Return the (X, Y) coordinate for the center point of the cell that contains the specified text.  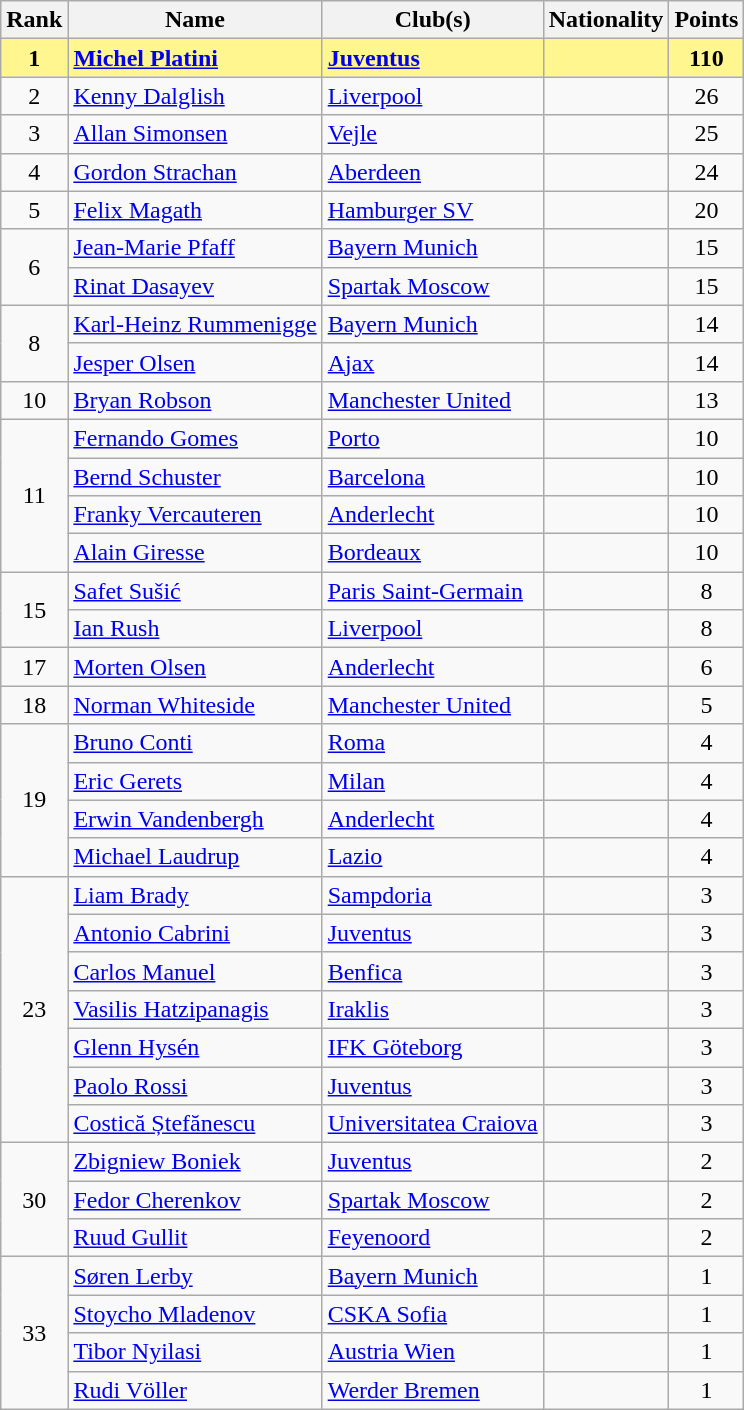
Glenn Hysén (195, 1047)
Safet Sušić (195, 591)
Hamburger SV (432, 210)
Søren Lerby (195, 1276)
Norman Whiteside (195, 705)
Sampdoria (432, 895)
Zbigniew Boniek (195, 1162)
Ian Rush (195, 629)
Paris Saint-Germain (432, 591)
Gordon Strachan (195, 172)
CSKA Sofia (432, 1314)
33 (34, 1333)
Roma (432, 743)
Fedor Cherenkov (195, 1200)
Lazio (432, 857)
11 (34, 495)
18 (34, 705)
13 (706, 400)
Bruno Conti (195, 743)
Carlos Manuel (195, 971)
Porto (432, 438)
Stoycho Mladenov (195, 1314)
Nationality (606, 20)
Paolo Rossi (195, 1085)
Antonio Cabrini (195, 933)
Michel Platini (195, 58)
Rank (34, 20)
Iraklis (432, 1009)
Points (706, 20)
19 (34, 800)
Bordeaux (432, 553)
26 (706, 96)
Erwin Vandenbergh (195, 819)
Felix Magath (195, 210)
Barcelona (432, 477)
Austria Wien (432, 1352)
Vejle (432, 134)
Jean-Marie Pfaff (195, 248)
Feyenoord (432, 1238)
Kenny Dalglish (195, 96)
23 (34, 1009)
IFK Göteborg (432, 1047)
Costică Ștefănescu (195, 1124)
Rinat Dasayev (195, 286)
Aberdeen (432, 172)
Rudi Völler (195, 1390)
Vasilis Hatzipanagis (195, 1009)
Alain Giresse (195, 553)
Liam Brady (195, 895)
Karl-Heinz Rummenigge (195, 324)
Club(s) (432, 20)
Werder Bremen (432, 1390)
Morten Olsen (195, 667)
Bernd Schuster (195, 477)
Michael Laudrup (195, 857)
25 (706, 134)
Universitatea Craiova (432, 1124)
30 (34, 1200)
Milan (432, 781)
Benfica (432, 971)
Ajax (432, 362)
Fernando Gomes (195, 438)
24 (706, 172)
17 (34, 667)
Allan Simonsen (195, 134)
Ruud Gullit (195, 1238)
20 (706, 210)
Bryan Robson (195, 400)
Franky Vercauteren (195, 515)
Name (195, 20)
110 (706, 58)
Jesper Olsen (195, 362)
Tibor Nyilasi (195, 1352)
Eric Gerets (195, 781)
